Extract the [X, Y] coordinate from the center of the cell holding the provided text.  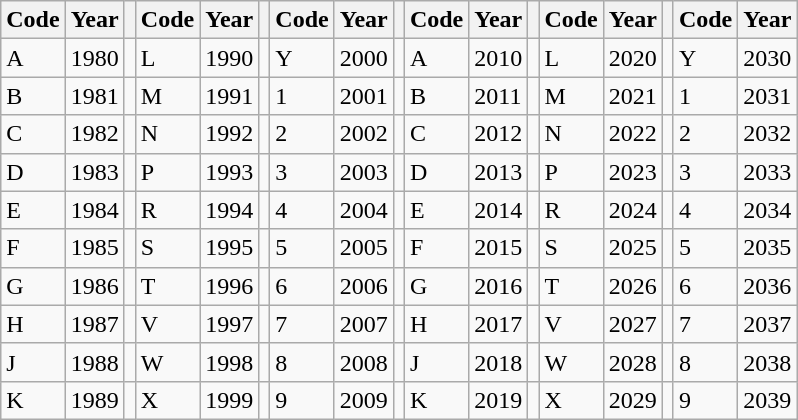
2027 [632, 324]
1982 [94, 134]
1998 [230, 362]
2026 [632, 286]
1988 [94, 362]
2031 [768, 96]
1994 [230, 210]
2020 [632, 58]
2000 [364, 58]
2004 [364, 210]
2003 [364, 172]
1984 [94, 210]
2028 [632, 362]
2005 [364, 248]
1981 [94, 96]
1993 [230, 172]
1995 [230, 248]
2039 [768, 400]
1996 [230, 286]
2016 [498, 286]
2007 [364, 324]
1990 [230, 58]
1991 [230, 96]
2033 [768, 172]
2014 [498, 210]
2019 [498, 400]
2017 [498, 324]
1999 [230, 400]
2013 [498, 172]
2011 [498, 96]
2038 [768, 362]
1992 [230, 134]
2002 [364, 134]
2030 [768, 58]
2024 [632, 210]
2012 [498, 134]
2010 [498, 58]
2025 [632, 248]
2034 [768, 210]
2018 [498, 362]
2036 [768, 286]
2001 [364, 96]
1980 [94, 58]
1987 [94, 324]
2032 [768, 134]
1997 [230, 324]
2035 [768, 248]
2006 [364, 286]
2009 [364, 400]
2037 [768, 324]
2022 [632, 134]
1983 [94, 172]
2029 [632, 400]
2008 [364, 362]
2015 [498, 248]
1985 [94, 248]
2023 [632, 172]
1986 [94, 286]
2021 [632, 96]
1989 [94, 400]
